Return (x, y) of the center of cell containing provided text 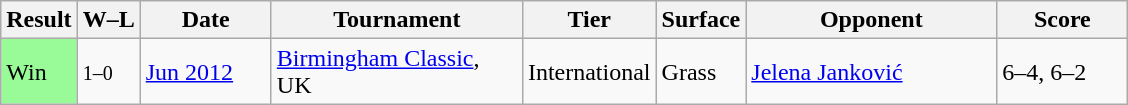
Win (39, 72)
Date (206, 20)
Opponent (872, 20)
1–0 (108, 72)
Jelena Janković (872, 72)
Jun 2012 (206, 72)
W–L (108, 20)
Result (39, 20)
Tier (589, 20)
Surface (701, 20)
Score (1062, 20)
6–4, 6–2 (1062, 72)
International (589, 72)
Tournament (396, 20)
Grass (701, 72)
Birmingham Classic, UK (396, 72)
